Capture the cell that displays the provided text and extract its [x, y] central coordinate. 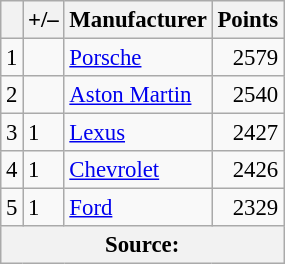
Points [248, 20]
+/– [44, 20]
2426 [248, 170]
2 [12, 95]
2427 [248, 133]
2329 [248, 208]
Chevrolet [138, 170]
4 [12, 170]
5 [12, 208]
2579 [248, 58]
Aston Martin [138, 95]
Manufacturer [138, 20]
2540 [248, 95]
Ford [138, 208]
Source: [142, 245]
Lexus [138, 133]
3 [12, 133]
Porsche [138, 58]
